Return [X, Y] of the center of cell containing provided text 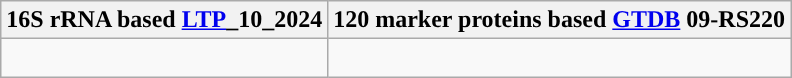
120 marker proteins based GTDB 09-RS220 [560, 20]
16S rRNA based LTP_10_2024 [164, 20]
